Scan for the cell matching the given text and deliver its [X, Y] coordinate at center. 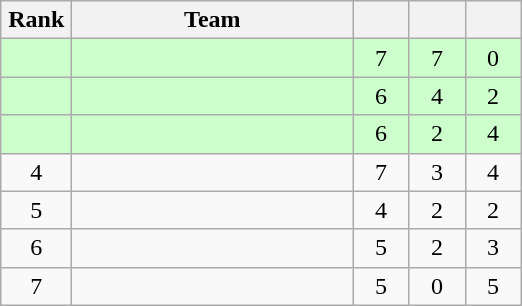
Team [212, 20]
Rank [36, 20]
